Capture the cell that displays the provided text and extract its [X, Y] central coordinate. 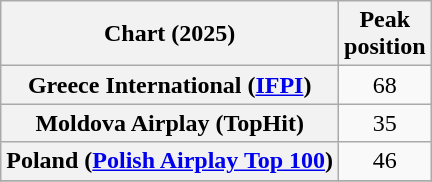
68 [385, 85]
46 [385, 161]
Poland (Polish Airplay Top 100) [170, 161]
Chart (2025) [170, 34]
Greece International (IFPI) [170, 85]
35 [385, 123]
Peakposition [385, 34]
Moldova Airplay (TopHit) [170, 123]
